Return [x, y] of the center of cell containing provided text 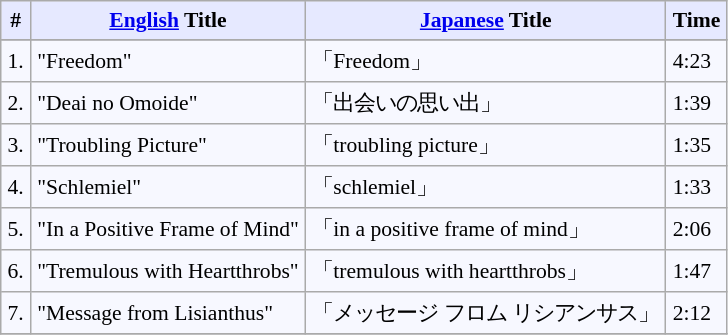
「in a positive frame of mind」 [486, 229]
1:35 [696, 145]
「メッセージ フロム リシアンサス」 [486, 313]
2:12 [696, 313]
4. [16, 187]
4:23 [696, 61]
5. [16, 229]
2. [16, 103]
「tremulous with heartthrobs」 [486, 271]
"Troubling Picture" [168, 145]
1. [16, 61]
「Freedom」 [486, 61]
"Deai no Omoide" [168, 103]
3. [16, 145]
「troubling picture」 [486, 145]
1:47 [696, 271]
"Schlemiel" [168, 187]
2:06 [696, 229]
English Title [168, 20]
7. [16, 313]
"Message from Lisianthus" [168, 313]
1:39 [696, 103]
Time [696, 20]
"Freedom" [168, 61]
6. [16, 271]
「schlemiel」 [486, 187]
「出会いの思い出」 [486, 103]
# [16, 20]
"Tremulous with Heartthrobs" [168, 271]
"In a Positive Frame of Mind" [168, 229]
1:33 [696, 187]
Japanese Title [486, 20]
